Search for the cell housing the specified text and yield its [x, y] center coordinate. 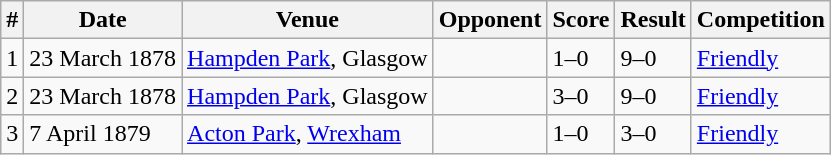
Result [653, 20]
Acton Park, Wrexham [308, 134]
Score [581, 20]
3 [12, 134]
Competition [760, 20]
1 [12, 58]
Date [103, 20]
7 April 1879 [103, 134]
Venue [308, 20]
Opponent [490, 20]
2 [12, 96]
# [12, 20]
